Detect which cell encompasses the target text, then output its [X, Y] center coordinate. 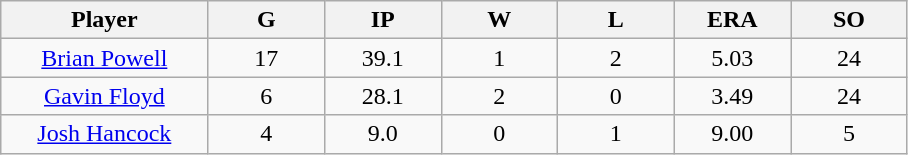
W [500, 20]
Brian Powell [104, 58]
L [616, 20]
9.0 [382, 134]
IP [382, 20]
ERA [732, 20]
9.00 [732, 134]
6 [266, 96]
Josh Hancock [104, 134]
Gavin Floyd [104, 96]
28.1 [382, 96]
Player [104, 20]
G [266, 20]
17 [266, 58]
39.1 [382, 58]
4 [266, 134]
SO [850, 20]
5.03 [732, 58]
3.49 [732, 96]
5 [850, 134]
